Output the (x, y) coordinate of the center of the cell containing the given text.  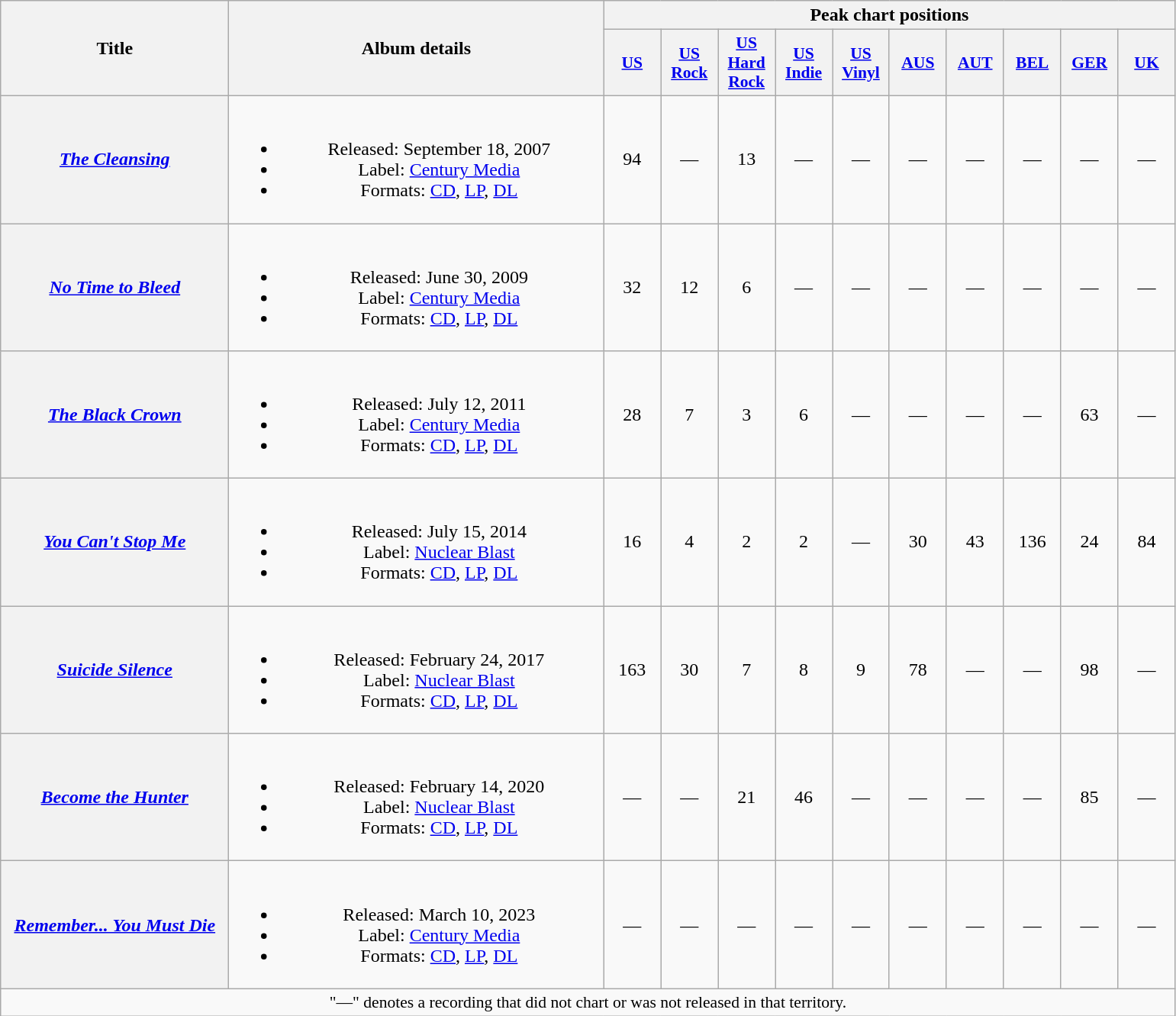
BEL (1032, 63)
4 (690, 542)
24 (1090, 542)
UK (1146, 63)
9 (861, 670)
32 (632, 287)
Released: September 18, 2007Label: Century MediaFormats: CD, LP, DL (417, 159)
16 (632, 542)
Released: February 14, 2020Label: Nuclear BlastFormats: CD, LP, DL (417, 797)
US Rock (690, 63)
85 (1090, 797)
8 (804, 670)
Suicide Silence (114, 670)
13 (746, 159)
Released: February 24, 2017Label: Nuclear BlastFormats: CD, LP, DL (417, 670)
Released: July 12, 2011Label: Century MediaFormats: CD, LP, DL (417, 415)
Album details (417, 49)
No Time to Bleed (114, 287)
AUT (975, 63)
84 (1146, 542)
GER (1090, 63)
US Indie (804, 63)
The Black Crown (114, 415)
94 (632, 159)
98 (1090, 670)
12 (690, 287)
US (632, 63)
US Hard Rock (746, 63)
28 (632, 415)
3 (746, 415)
63 (1090, 415)
78 (917, 670)
43 (975, 542)
136 (1032, 542)
Released: March 10, 2023Label: Century MediaFormats: CD, LP, DL (417, 925)
AUS (917, 63)
Peak chart positions (890, 15)
Remember... You Must Die (114, 925)
US Vinyl (861, 63)
Released: June 30, 2009Label: Century MediaFormats: CD, LP, DL (417, 287)
163 (632, 670)
Become the Hunter (114, 797)
Title (114, 49)
"—" denotes a recording that did not chart or was not released in that territory. (588, 1002)
46 (804, 797)
Released: July 15, 2014Label: Nuclear BlastFormats: CD, LP, DL (417, 542)
The Cleansing (114, 159)
21 (746, 797)
You Can't Stop Me (114, 542)
